Return the (x, y) coordinate for the center point of the cell that contains the specified text.  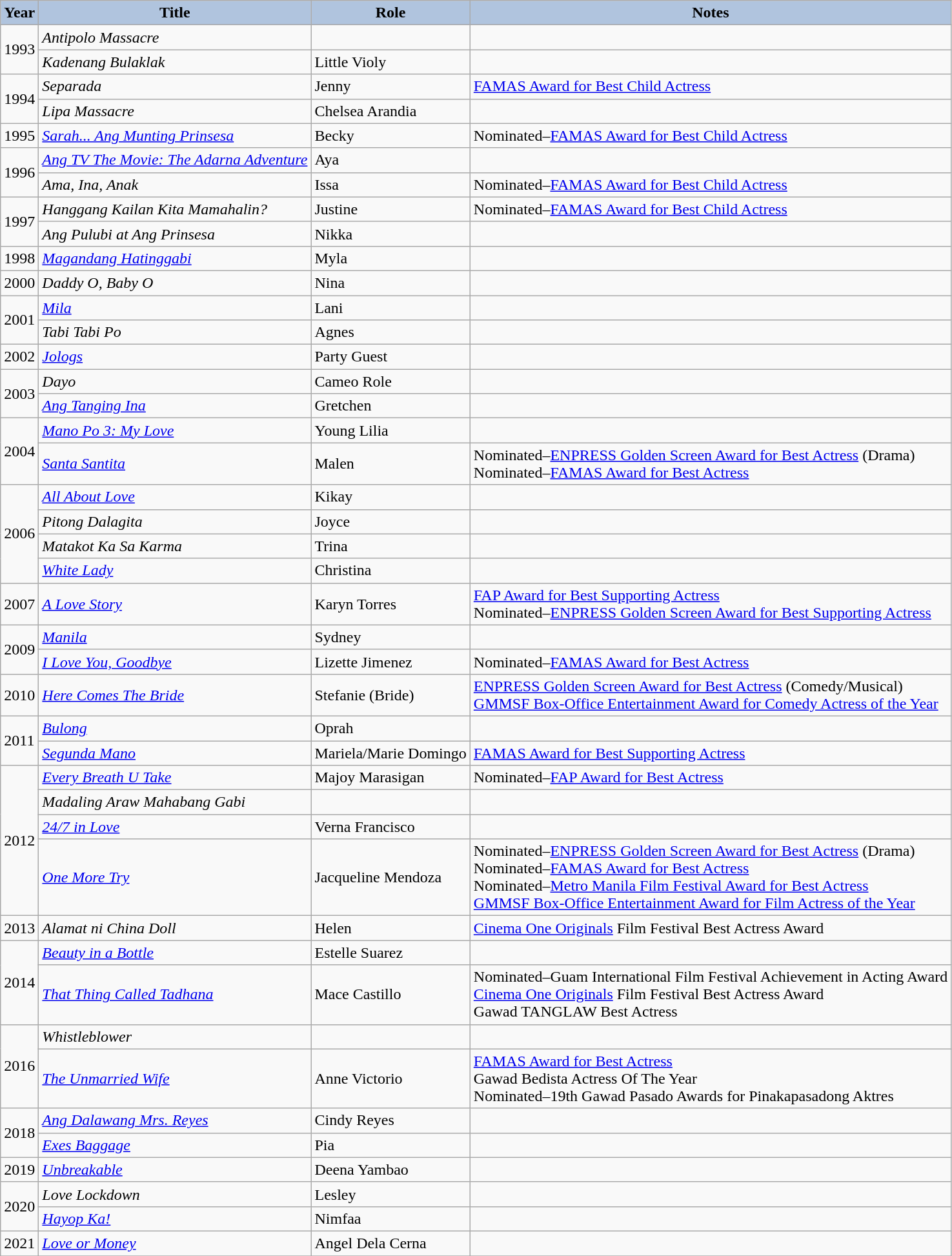
Christina (390, 571)
2014 (19, 982)
2021 (19, 1243)
Aya (390, 160)
1994 (19, 99)
Malen (390, 463)
2007 (19, 604)
A Love Story (175, 604)
Lesley (390, 1194)
Alamat ni China Doll (175, 928)
Karyn Torres (390, 604)
Segunda Mano (175, 753)
Young Lilia (390, 430)
Trina (390, 546)
Cameo Role (390, 381)
Nikka (390, 234)
Exes Baggage (175, 1145)
Unbreakable (175, 1170)
Angel Dela Cerna (390, 1243)
The Unmarried Wife (175, 1079)
Ama, Ina, Anak (175, 185)
Myla (390, 258)
Mace Castillo (390, 995)
Bulong (175, 728)
Sarah... Ang Munting Prinsesa (175, 136)
Love or Money (175, 1243)
Every Breath U Take (175, 778)
Deena Yambao (390, 1170)
FAMAS Award for Best ActressGawad Bedista Actress Of The YearNominated–19th Gawad Pasado Awards for Pinakapasadong Aktres (710, 1079)
Stefanie (Bride) (390, 694)
Kikay (390, 497)
2004 (19, 452)
Jenny (390, 86)
FAMAS Award for Best Child Actress (710, 86)
Santa Santita (175, 463)
Ang Dalawang Mrs. Reyes (175, 1120)
ENPRESS Golden Screen Award for Best Actress (Comedy/Musical)GMMSF Box-Office Entertainment Award for Comedy Actress of the Year (710, 694)
Magandang Hatinggabi (175, 258)
1995 (19, 136)
2019 (19, 1170)
Anne Victorio (390, 1079)
Dayo (175, 381)
White Lady (175, 571)
2020 (19, 1206)
Pitong Dalagita (175, 522)
Becky (390, 136)
Mariela/Marie Domingo (390, 753)
Kadenang Bulaklak (175, 62)
Nimfaa (390, 1219)
Ang Pulubi at Ang Prinsesa (175, 234)
Chelsea Arandia (390, 111)
Helen (390, 928)
2001 (19, 320)
2013 (19, 928)
Sydney (390, 637)
Year (19, 13)
2006 (19, 534)
Hayop Ka! (175, 1219)
Lizette Jimenez (390, 662)
Ang Tanging Ina (175, 406)
2012 (19, 840)
2010 (19, 694)
One More Try (175, 878)
2018 (19, 1133)
Whistleblower (175, 1037)
Matakot Ka Sa Karma (175, 546)
Oprah (390, 728)
2002 (19, 357)
Antipolo Massacre (175, 37)
FAMAS Award for Best Supporting Actress (710, 753)
Estelle Suarez (390, 953)
1993 (19, 50)
2016 (19, 1066)
Ang TV The Movie: The Adarna Adventure (175, 160)
2000 (19, 283)
Agnes (390, 332)
Madaling Araw Mahabang Gabi (175, 802)
Tabi Tabi Po (175, 332)
2009 (19, 649)
Beauty in a Bottle (175, 953)
Cindy Reyes (390, 1120)
Joyce (390, 522)
Pia (390, 1145)
Notes (710, 13)
Nominated–ENPRESS Golden Screen Award for Best Actress (Drama)Nominated–FAMAS Award for Best Actress (710, 463)
Jacqueline Mendoza (390, 878)
Majoy Marasigan (390, 778)
2011 (19, 740)
Party Guest (390, 357)
1996 (19, 172)
Nominated–FAMAS Award for Best Actress (710, 662)
Verna Francisco (390, 827)
Gretchen (390, 406)
1997 (19, 221)
Justine (390, 209)
24/7 in Love (175, 827)
Mano Po 3: My Love (175, 430)
Title (175, 13)
Little Violy (390, 62)
Role (390, 13)
Jologs (175, 357)
Daddy O, Baby O (175, 283)
Lipa Massacre (175, 111)
2003 (19, 394)
That Thing Called Tadhana (175, 995)
All About Love (175, 497)
Manila (175, 637)
1998 (19, 258)
Issa (390, 185)
Lani (390, 308)
Love Lockdown (175, 1194)
Here Comes The Bride (175, 694)
Nina (390, 283)
Mila (175, 308)
FAP Award for Best Supporting ActressNominated–ENPRESS Golden Screen Award for Best Supporting Actress (710, 604)
Cinema One Originals Film Festival Best Actress Award (710, 928)
Nominated–FAP Award for Best Actress (710, 778)
I Love You, Goodbye (175, 662)
Nominated–Guam International Film Festival Achievement in Acting AwardCinema One Originals Film Festival Best Actress AwardGawad TANGLAW Best Actress (710, 995)
Hanggang Kailan Kita Mamahalin? (175, 209)
Separada (175, 86)
